Scan for the cell matching the given text and deliver its [x, y] coordinate at center. 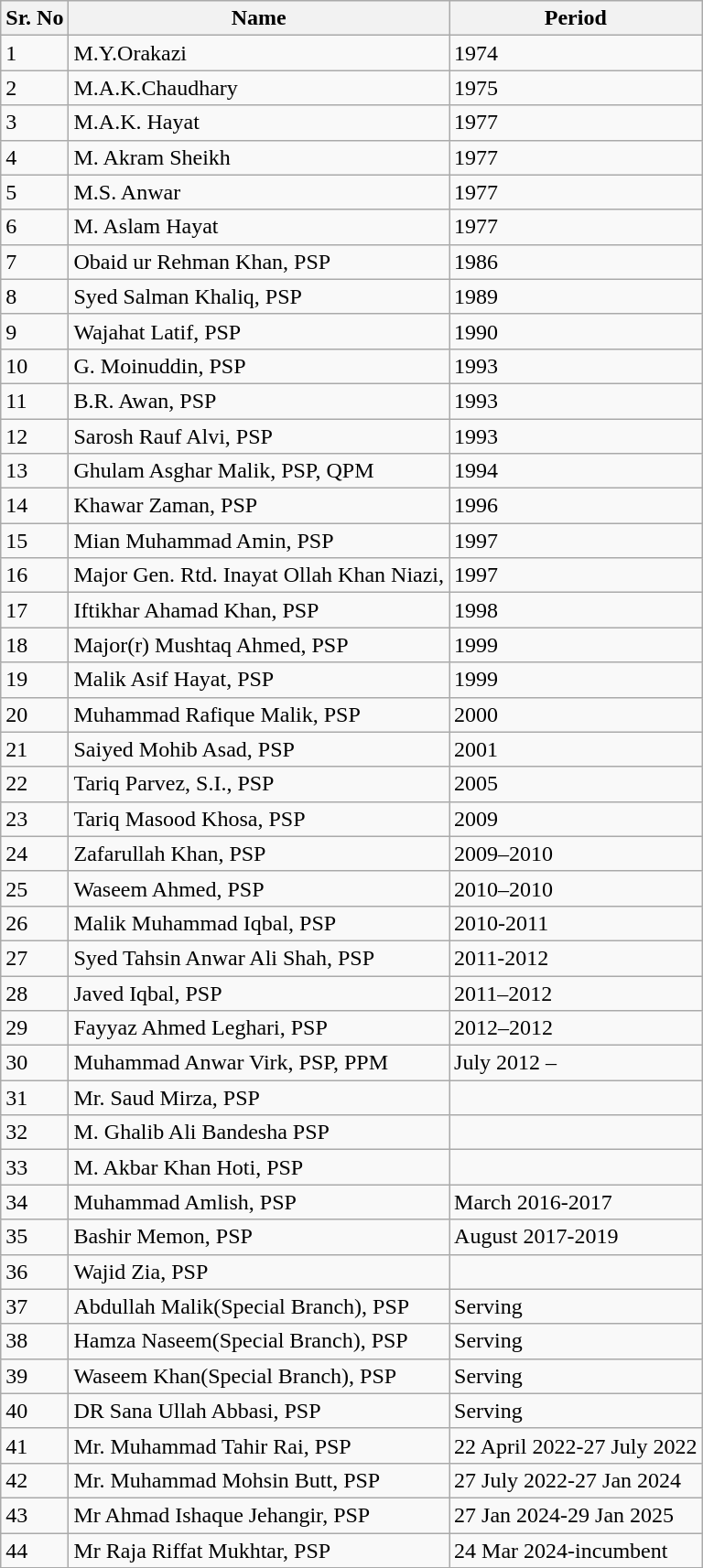
25 [35, 888]
1990 [576, 331]
Wajid Zia, PSP [259, 1272]
Iftikhar Ahamad Khan, PSP [259, 610]
1975 [576, 88]
44 [35, 1551]
6 [35, 227]
8 [35, 296]
Major(r) Mushtaq Ahmed, PSP [259, 645]
1 [35, 53]
M. Akbar Khan Hoti, PSP [259, 1167]
Mr Ahmad Ishaque Jehangir, PSP [259, 1515]
Sarosh Rauf Alvi, PSP [259, 436]
Syed Tahsin Anwar Ali Shah, PSP [259, 958]
Mian Muhammad Amin, PSP [259, 541]
Mr Raja Riffat Mukhtar, PSP [259, 1551]
17 [35, 610]
2010–2010 [576, 888]
Muhammad Anwar Virk, PSP, PPM [259, 1063]
Period [576, 18]
24 [35, 854]
August 2017-2019 [576, 1237]
40 [35, 1411]
Javed Iqbal, PSP [259, 993]
24 Mar 2024-incumbent [576, 1551]
2 [35, 88]
2005 [576, 784]
Sr. No [35, 18]
2009 [576, 819]
Syed Salman Khaliq, PSP [259, 296]
M.A.K.Chaudhary [259, 88]
2000 [576, 714]
16 [35, 575]
27 Jan 2024-29 Jan 2025 [576, 1515]
39 [35, 1376]
11 [35, 401]
38 [35, 1341]
Mr. Muhammad Mohsin Butt, PSP [259, 1480]
23 [35, 819]
29 [35, 1028]
36 [35, 1272]
35 [35, 1237]
13 [35, 471]
DR Sana Ullah Abbasi, PSP [259, 1411]
Hamza Naseem(Special Branch), PSP [259, 1341]
37 [35, 1306]
Abdullah Malik(Special Branch), PSP [259, 1306]
2012–2012 [576, 1028]
2001 [576, 749]
30 [35, 1063]
27 July 2022-27 Jan 2024 [576, 1480]
1974 [576, 53]
July 2012 – [576, 1063]
Waseem Khan(Special Branch), PSP [259, 1376]
1996 [576, 506]
Fayyaz Ahmed Leghari, PSP [259, 1028]
26 [35, 923]
Name [259, 18]
Mr. Saud Mirza, PSP [259, 1098]
B.R. Awan, PSP [259, 401]
Saiyed Mohib Asad, PSP [259, 749]
G. Moinuddin, PSP [259, 366]
Tariq Masood Khosa, PSP [259, 819]
22 [35, 784]
34 [35, 1202]
33 [35, 1167]
22 April 2022-27 July 2022 [576, 1445]
2011–2012 [576, 993]
Ghulam Asghar Malik, PSP, QPM [259, 471]
43 [35, 1515]
1986 [576, 262]
Malik Asif Hayat, PSP [259, 680]
2011-2012 [576, 958]
4 [35, 157]
42 [35, 1480]
5 [35, 192]
18 [35, 645]
M. Aslam Hayat [259, 227]
M. Akram Sheikh [259, 157]
Zafarullah Khan, PSP [259, 854]
9 [35, 331]
32 [35, 1133]
M.A.K. Hayat [259, 123]
Bashir Memon, PSP [259, 1237]
Obaid ur Rehman Khan, PSP [259, 262]
28 [35, 993]
19 [35, 680]
Waseem Ahmed, PSP [259, 888]
1994 [576, 471]
10 [35, 366]
31 [35, 1098]
1989 [576, 296]
2009–2010 [576, 854]
1998 [576, 610]
7 [35, 262]
12 [35, 436]
20 [35, 714]
March 2016-2017 [576, 1202]
Muhammad Amlish, PSP [259, 1202]
Mr. Muhammad Tahir Rai, PSP [259, 1445]
27 [35, 958]
M.Y.Orakazi [259, 53]
M.S. Anwar [259, 192]
Khawar Zaman, PSP [259, 506]
21 [35, 749]
Tariq Parvez, S.I., PSP [259, 784]
15 [35, 541]
Wajahat Latif, PSP [259, 331]
41 [35, 1445]
Muhammad Rafique Malik, PSP [259, 714]
M. Ghalib Ali Bandesha PSP [259, 1133]
2010-2011 [576, 923]
3 [35, 123]
Major Gen. Rtd. Inayat Ollah Khan Niazi, [259, 575]
Malik Muhammad Iqbal, PSP [259, 923]
14 [35, 506]
